From the cell containing the given text, extract its center point as (X, Y) coordinate. 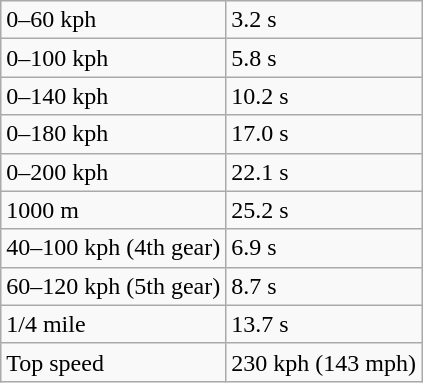
17.0 s (324, 134)
Top speed (114, 362)
230 kph (143 mph) (324, 362)
10.2 s (324, 96)
0–200 kph (114, 172)
25.2 s (324, 210)
0–140 kph (114, 96)
0–180 kph (114, 134)
40–100 kph (4th gear) (114, 248)
8.7 s (324, 286)
22.1 s (324, 172)
1000 m (114, 210)
0–60 kph (114, 20)
1/4 mile (114, 324)
3.2 s (324, 20)
6.9 s (324, 248)
5.8 s (324, 58)
13.7 s (324, 324)
60–120 kph (5th gear) (114, 286)
0–100 kph (114, 58)
